Output the [X, Y] coordinate of the center of the cell containing the given text.  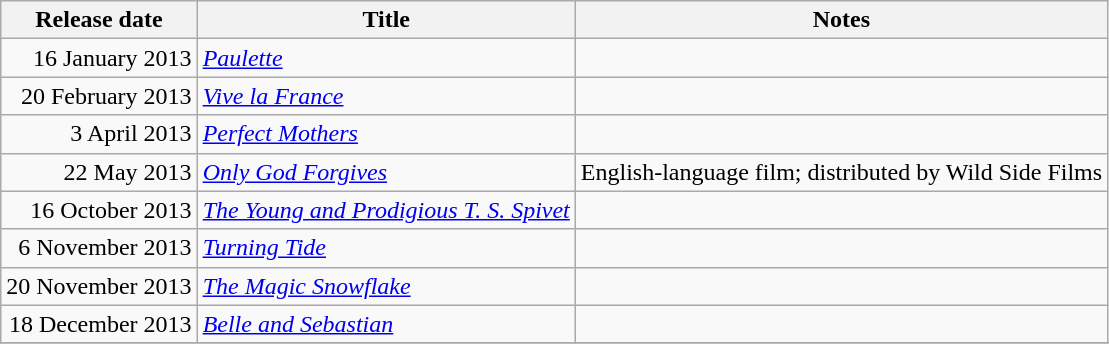
3 April 2013 [99, 134]
Notes [841, 20]
16 January 2013 [99, 58]
English-language film; distributed by Wild Side Films [841, 172]
20 February 2013 [99, 96]
16 October 2013 [99, 210]
6 November 2013 [99, 248]
22 May 2013 [99, 172]
Paulette [386, 58]
18 December 2013 [99, 324]
The Young and Prodigious T. S. Spivet [386, 210]
Vive la France [386, 96]
Title [386, 20]
20 November 2013 [99, 286]
Release date [99, 20]
The Magic Snowflake [386, 286]
Perfect Mothers [386, 134]
Belle and Sebastian [386, 324]
Turning Tide [386, 248]
Only God Forgives [386, 172]
